Extract the [X, Y] coordinate from the center of the cell holding the provided text.  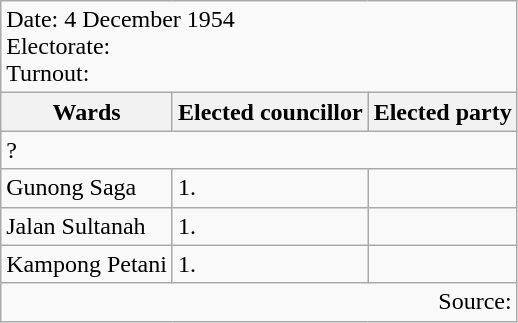
? [259, 150]
Elected councillor [270, 112]
Wards [87, 112]
Gunong Saga [87, 188]
Date: 4 December 1954Electorate: Turnout: [259, 47]
Elected party [442, 112]
Jalan Sultanah [87, 226]
Kampong Petani [87, 264]
Source: [259, 302]
